Locate the cell with the specified text and output its (x, y) center coordinate. 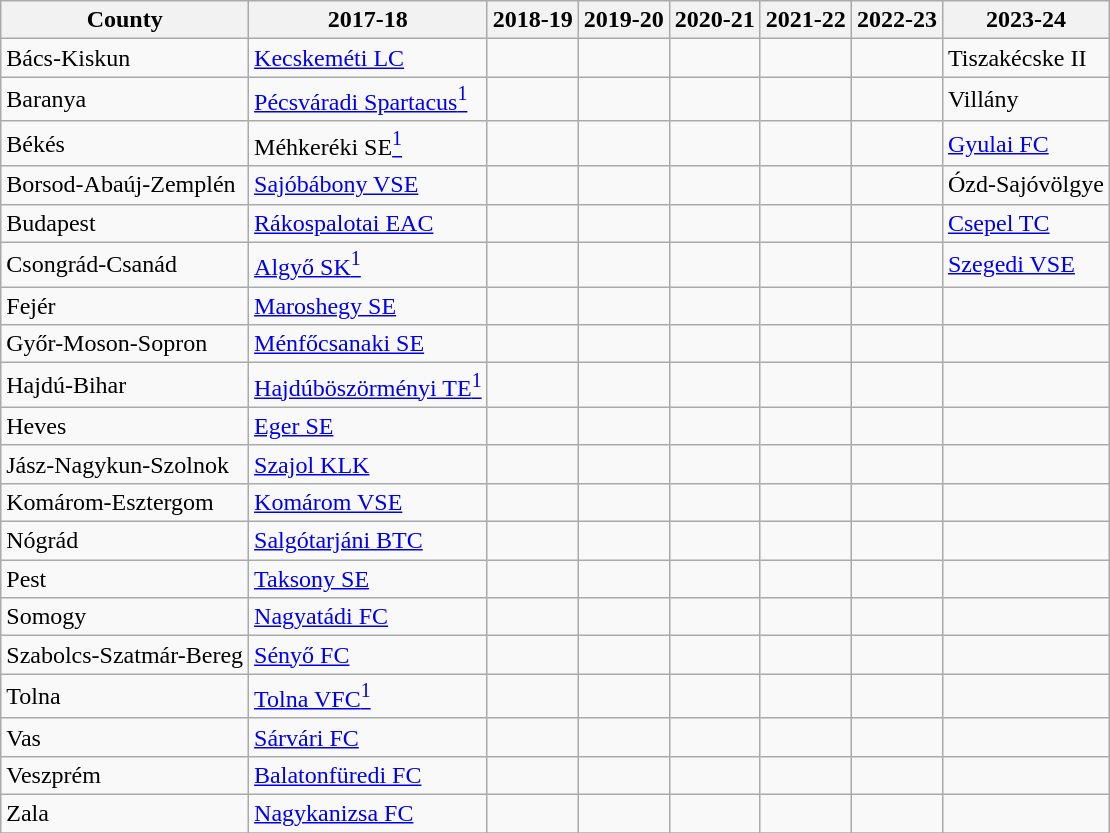
Győr-Moson-Sopron (125, 344)
2022-23 (896, 20)
Villány (1026, 100)
Szegedi VSE (1026, 264)
Balatonfüredi FC (368, 775)
Algyő SK1 (368, 264)
Pécsváradi Spartacus1 (368, 100)
Budapest (125, 223)
Fejér (125, 306)
Gyulai FC (1026, 144)
Komárom-Esztergom (125, 502)
Jász-Nagykun-Szolnok (125, 464)
Békés (125, 144)
Ózd-Sajóvölgye (1026, 185)
Baranya (125, 100)
Eger SE (368, 426)
Tolna VFC1 (368, 696)
Komárom VSE (368, 502)
Vas (125, 737)
Maroshegy SE (368, 306)
Salgótarjáni BTC (368, 541)
Pest (125, 579)
2017-18 (368, 20)
Ménfőcsanaki SE (368, 344)
Nagyatádi FC (368, 617)
2020-21 (714, 20)
Sényő FC (368, 655)
Borsod-Abaúj-Zemplén (125, 185)
Rákospalotai EAC (368, 223)
2021-22 (806, 20)
2019-20 (624, 20)
2018-19 (532, 20)
Kecskeméti LC (368, 58)
2023-24 (1026, 20)
Tiszakécske II (1026, 58)
Szajol KLK (368, 464)
Tolna (125, 696)
Veszprém (125, 775)
Bács-Kiskun (125, 58)
Taksony SE (368, 579)
Nagykanizsa FC (368, 813)
County (125, 20)
Heves (125, 426)
Szabolcs-Szatmár-Bereg (125, 655)
Méhkeréki SE1 (368, 144)
Csepel TC (1026, 223)
Somogy (125, 617)
Nógrád (125, 541)
Sárvári FC (368, 737)
Sajóbábony VSE (368, 185)
Hajdúböszörményi TE1 (368, 386)
Zala (125, 813)
Hajdú-Bihar (125, 386)
Csongrád-Csanád (125, 264)
